Detect which cell encompasses the target text, then output its (X, Y) center coordinate. 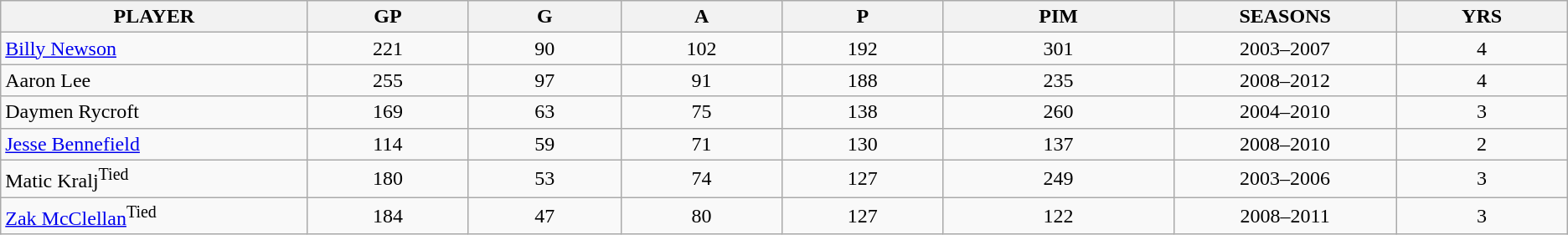
PIM (1059, 17)
A (702, 17)
Aaron Lee (154, 80)
SEASONS (1285, 17)
YRS (1482, 17)
75 (702, 112)
122 (1059, 216)
GP (388, 17)
137 (1059, 144)
90 (544, 49)
74 (702, 179)
PLAYER (154, 17)
Matic KraljTied (154, 179)
2008–2010 (1285, 144)
2003–2006 (1285, 179)
2008–2011 (1285, 216)
184 (388, 216)
2 (1482, 144)
P (863, 17)
192 (863, 49)
53 (544, 179)
301 (1059, 49)
188 (863, 80)
249 (1059, 179)
Daymen Rycroft (154, 112)
2008–2012 (1285, 80)
Billy Newson (154, 49)
169 (388, 112)
Jesse Bennefield (154, 144)
97 (544, 80)
2003–2007 (1285, 49)
2004–2010 (1285, 112)
138 (863, 112)
71 (702, 144)
Zak McClellanTied (154, 216)
80 (702, 216)
G (544, 17)
235 (1059, 80)
255 (388, 80)
102 (702, 49)
180 (388, 179)
130 (863, 144)
63 (544, 112)
114 (388, 144)
59 (544, 144)
47 (544, 216)
221 (388, 49)
260 (1059, 112)
91 (702, 80)
